From the cell containing the given text, extract its center point as (X, Y) coordinate. 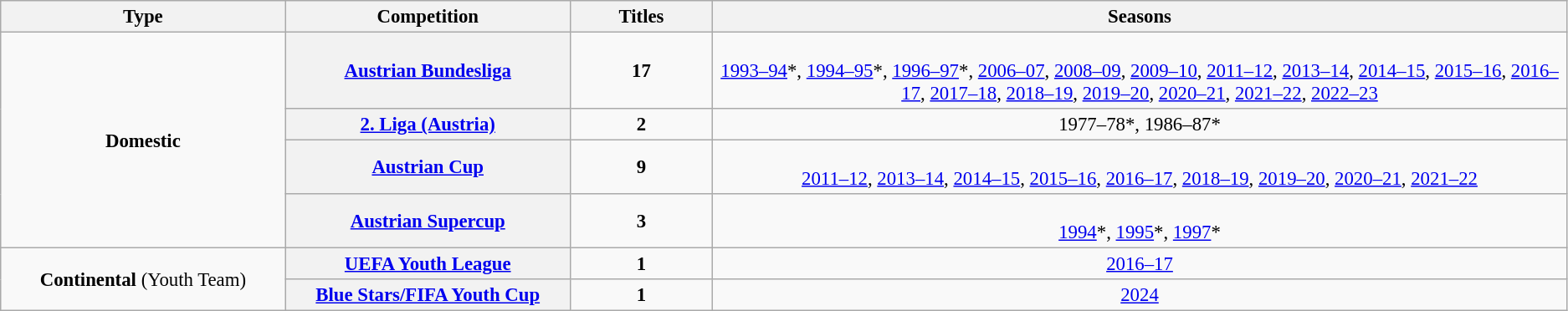
UEFA Youth League (428, 264)
Domestic (143, 140)
2 (641, 125)
2016–17 (1140, 264)
17 (641, 71)
Blue Stars/FIFA Youth Cup (428, 295)
Austrian Cup (428, 167)
Austrian Bundesliga (428, 71)
1977–78*, 1986–87* (1140, 125)
Continental (Youth Team) (143, 279)
Seasons (1140, 17)
3 (641, 221)
9 (641, 167)
2011–12, 2013–14, 2014–15, 2015–16, 2016–17, 2018–19, 2019–20, 2020–21, 2021–22 (1140, 167)
Titles (641, 17)
Austrian Supercup (428, 221)
Type (143, 17)
2. Liga (Austria) (428, 125)
2024 (1140, 295)
1994*, 1995*, 1997* (1140, 221)
Competition (428, 17)
